Return [X, Y] of the center of cell containing provided text 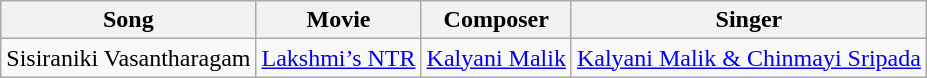
Kalyani Malik [496, 58]
Sisiraniki Vasantharagam [128, 58]
Composer [496, 20]
Kalyani Malik & Chinmayi Sripada [748, 58]
Lakshmi’s NTR [338, 58]
Singer [748, 20]
Song [128, 20]
Movie [338, 20]
